From the cell containing the given text, extract its center point as (x, y) coordinate. 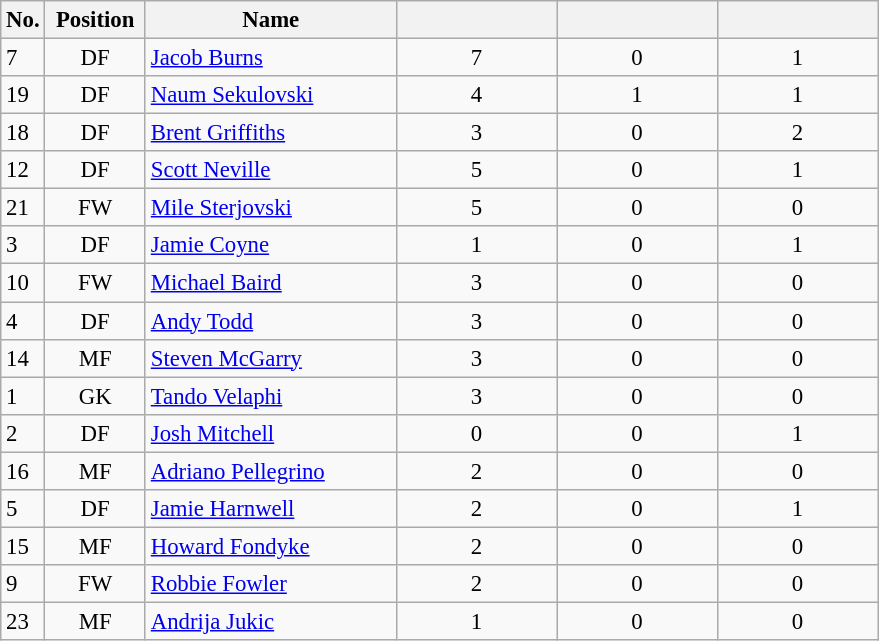
Jamie Coyne (270, 245)
Position (96, 20)
23 (23, 621)
19 (23, 95)
10 (23, 283)
Adriano Pellegrino (270, 471)
Steven McGarry (270, 358)
Jacob Burns (270, 58)
Scott Neville (270, 170)
No. (23, 20)
15 (23, 546)
Brent Griffiths (270, 133)
18 (23, 133)
Michael Baird (270, 283)
Name (270, 20)
Andy Todd (270, 321)
12 (23, 170)
GK (96, 396)
Naum Sekulovski (270, 95)
Howard Fondyke (270, 546)
16 (23, 471)
Robbie Fowler (270, 584)
Josh Mitchell (270, 433)
Andrija Jukic (270, 621)
Jamie Harnwell (270, 509)
21 (23, 208)
Tando Velaphi (270, 396)
Mile Sterjovski (270, 208)
9 (23, 584)
14 (23, 358)
